Output the (x, y) coordinate of the center of the cell containing the given text.  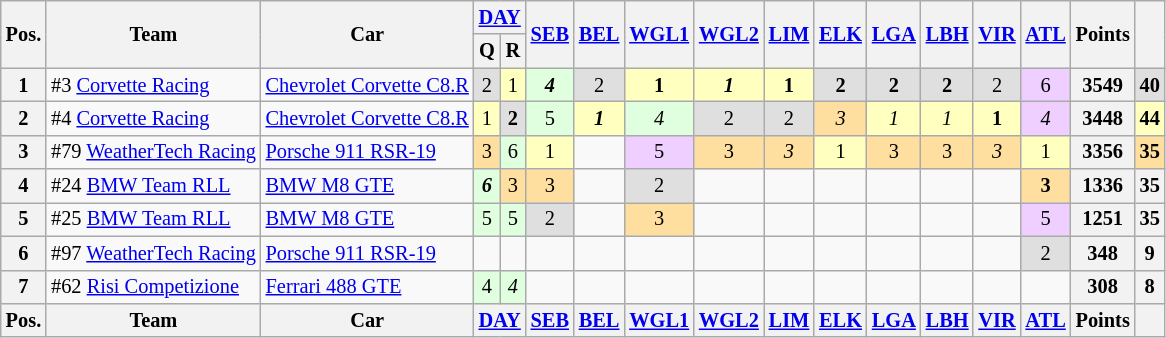
44 (1150, 118)
R (512, 51)
3448 (1103, 118)
Ferrari 488 GTE (368, 287)
8 (1150, 287)
40 (1150, 85)
#97 WeatherTech Racing (154, 253)
1336 (1103, 186)
#3 Corvette Racing (154, 85)
3356 (1103, 152)
#24 BMW Team RLL (154, 186)
#25 BMW Team RLL (154, 219)
9 (1150, 253)
1251 (1103, 219)
348 (1103, 253)
3549 (1103, 85)
7 (24, 287)
308 (1103, 287)
#4 Corvette Racing (154, 118)
#79 WeatherTech Racing (154, 152)
Q (488, 51)
#62 Risi Competizione (154, 287)
